Scan for the cell matching the given text and deliver its (X, Y) coordinate at center. 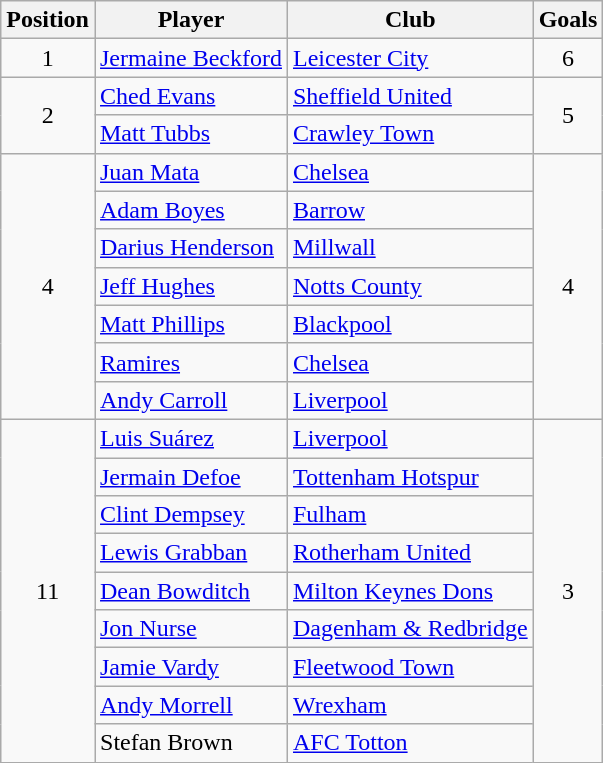
Andy Morrell (190, 705)
Matt Tubbs (190, 134)
Blackpool (410, 324)
Darius Henderson (190, 248)
6 (568, 58)
Lewis Grabban (190, 553)
Dean Bowditch (190, 591)
2 (48, 115)
Ched Evans (190, 96)
Barrow (410, 210)
Matt Phillips (190, 324)
Wrexham (410, 705)
1 (48, 58)
Clint Dempsey (190, 515)
AFC Totton (410, 743)
Fulham (410, 515)
Juan Mata (190, 172)
3 (568, 590)
Milton Keynes Dons (410, 591)
Leicester City (410, 58)
Notts County (410, 286)
Crawley Town (410, 134)
Jon Nurse (190, 629)
Millwall (410, 248)
Ramires (190, 362)
Jermaine Beckford (190, 58)
Adam Boyes (190, 210)
Goals (568, 20)
Andy Carroll (190, 400)
Player (190, 20)
Jeff Hughes (190, 286)
Club (410, 20)
Luis Suárez (190, 438)
Jamie Vardy (190, 667)
Stefan Brown (190, 743)
Jermain Defoe (190, 477)
Rotherham United (410, 553)
Sheffield United (410, 96)
Fleetwood Town (410, 667)
5 (568, 115)
Dagenham & Redbridge (410, 629)
Position (48, 20)
11 (48, 590)
Tottenham Hotspur (410, 477)
